Provide the (X, Y) coordinate of the cell's center where the given text is located.  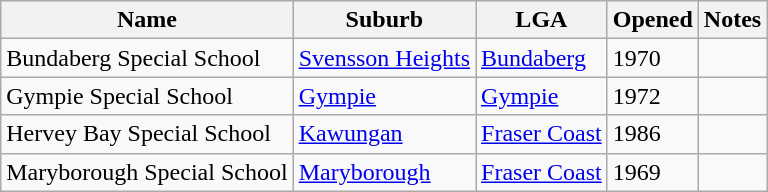
1972 (652, 96)
Bundaberg Special School (147, 58)
Bundaberg (542, 58)
1986 (652, 134)
Maryborough (384, 172)
Kawungan (384, 134)
Suburb (384, 20)
Name (147, 20)
1969 (652, 172)
1970 (652, 58)
LGA (542, 20)
Notes (732, 20)
Hervey Bay Special School (147, 134)
Maryborough Special School (147, 172)
Opened (652, 20)
Gympie Special School (147, 96)
Svensson Heights (384, 58)
